Extract the [X, Y] coordinate from the center of the cell holding the provided text.  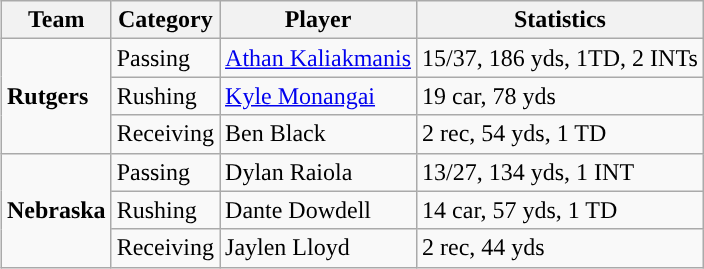
Category [165, 20]
Statistics [560, 20]
2 rec, 44 yds [560, 248]
19 car, 78 yds [560, 96]
Nebraska [56, 210]
Dante Dowdell [318, 210]
Dylan Raiola [318, 172]
Player [318, 20]
Athan Kaliakmanis [318, 58]
Ben Black [318, 134]
2 rec, 54 yds, 1 TD [560, 134]
Kyle Monangai [318, 96]
15/37, 186 yds, 1TD, 2 INTs [560, 58]
14 car, 57 yds, 1 TD [560, 210]
Rutgers [56, 96]
13/27, 134 yds, 1 INT [560, 172]
Jaylen Lloyd [318, 248]
Team [56, 20]
